Pinpoint the cell where the given text exists, returning its [x, y] midpoint coordinate. 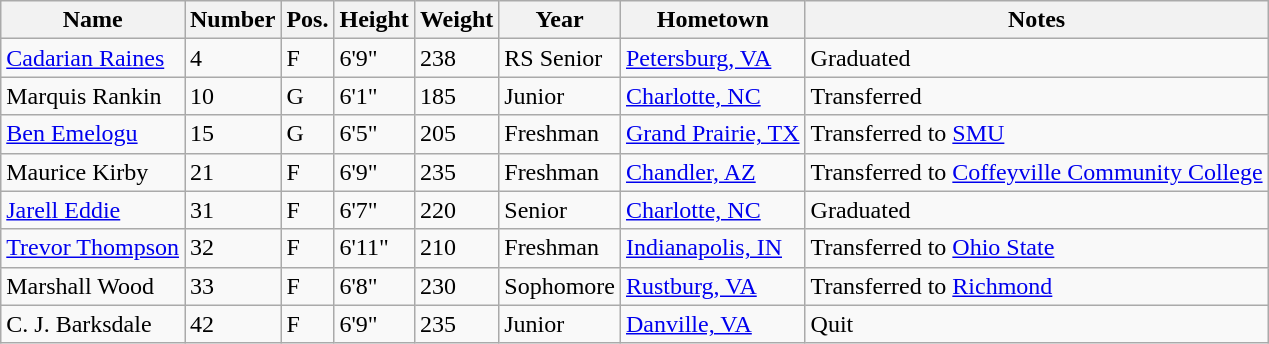
Weight [456, 20]
Transferred to Richmond [1036, 286]
Number [232, 20]
238 [456, 58]
Indianapolis, IN [712, 248]
21 [232, 172]
6'1" [374, 96]
Notes [1036, 20]
Petersburg, VA [712, 58]
32 [232, 248]
Transferred [1036, 96]
Hometown [712, 20]
Transferred to SMU [1036, 134]
6'8" [374, 286]
RS Senior [560, 58]
Year [560, 20]
Trevor Thompson [93, 248]
Maurice Kirby [93, 172]
Rustburg, VA [712, 286]
Jarell Eddie [93, 210]
C. J. Barksdale [93, 324]
Grand Prairie, TX [712, 134]
15 [232, 134]
210 [456, 248]
Marquis Rankin [93, 96]
33 [232, 286]
Transferred to Coffeyville Community College [1036, 172]
Senior [560, 210]
4 [232, 58]
42 [232, 324]
10 [232, 96]
31 [232, 210]
205 [456, 134]
Transferred to Ohio State [1036, 248]
Quit [1036, 324]
Pos. [308, 20]
185 [456, 96]
Chandler, AZ [712, 172]
6'5" [374, 134]
220 [456, 210]
Danville, VA [712, 324]
Marshall Wood [93, 286]
230 [456, 286]
Cadarian Raines [93, 58]
Ben Emelogu [93, 134]
6'11" [374, 248]
Sophomore [560, 286]
6'7" [374, 210]
Name [93, 20]
Height [374, 20]
